Provide the [x, y] coordinate of the cell's center where the given text is located.  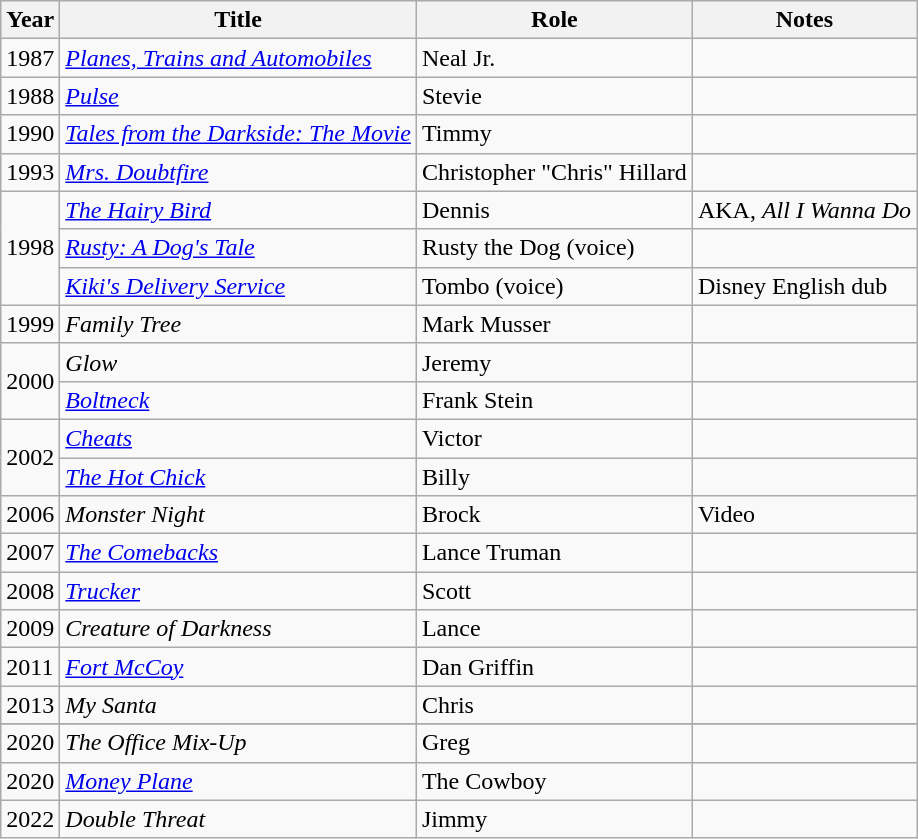
Tombo (voice) [554, 286]
1990 [30, 134]
2007 [30, 553]
Kiki's Delivery Service [238, 286]
Billy [554, 477]
1993 [30, 172]
The Cowboy [554, 781]
Mrs. Doubtfire [238, 172]
Timmy [554, 134]
Year [30, 20]
Lance Truman [554, 553]
Dan Griffin [554, 667]
2002 [30, 457]
Video [804, 515]
Scott [554, 591]
The Comebacks [238, 553]
1998 [30, 248]
Stevie [554, 96]
2022 [30, 819]
Pulse [238, 96]
2000 [30, 381]
The Hairy Bird [238, 210]
2006 [30, 515]
Notes [804, 20]
AKA, All I Wanna Do [804, 210]
Neal Jr. [554, 58]
Trucker [238, 591]
2013 [30, 705]
Greg [554, 743]
Family Tree [238, 324]
Cheats [238, 438]
Dennis [554, 210]
1988 [30, 96]
Role [554, 20]
Jeremy [554, 362]
2009 [30, 629]
Brock [554, 515]
Double Threat [238, 819]
The Office Mix-Up [238, 743]
Glow [238, 362]
The Hot Chick [238, 477]
Frank Stein [554, 400]
2011 [30, 667]
Fort McCoy [238, 667]
Disney English dub [804, 286]
Title [238, 20]
My Santa [238, 705]
Monster Night [238, 515]
Money Plane [238, 781]
1987 [30, 58]
Jimmy [554, 819]
2008 [30, 591]
Christopher "Chris" Hillard [554, 172]
Rusty: A Dog's Tale [238, 248]
Planes, Trains and Automobiles [238, 58]
Lance [554, 629]
Victor [554, 438]
Chris [554, 705]
Boltneck [238, 400]
Tales from the Darkside: The Movie [238, 134]
Mark Musser [554, 324]
Creature of Darkness [238, 629]
Rusty the Dog (voice) [554, 248]
1999 [30, 324]
